Search for the cell housing the specified text and yield its [X, Y] center coordinate. 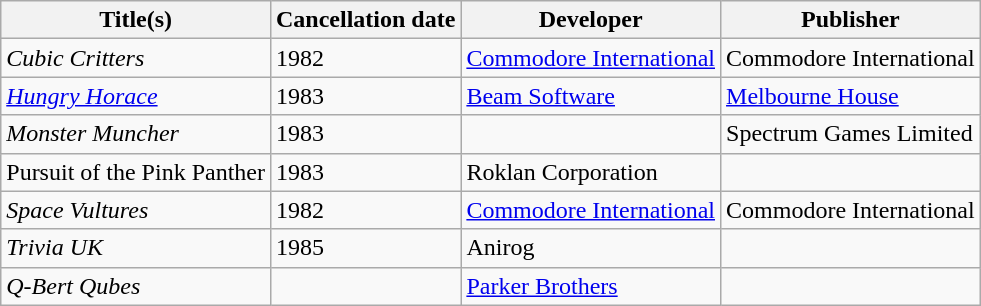
Developer [591, 20]
Pursuit of the Pink Panther [136, 172]
Publisher [851, 20]
Trivia UK [136, 248]
Beam Software [591, 96]
Monster Muncher [136, 134]
Melbourne House [851, 96]
Cubic Critters [136, 58]
Q-Bert Qubes [136, 286]
Space Vultures [136, 210]
Title(s) [136, 20]
Spectrum Games Limited [851, 134]
Hungry Horace [136, 96]
Cancellation date [365, 20]
Anirog [591, 248]
Roklan Corporation [591, 172]
Parker Brothers [591, 286]
1985 [365, 248]
